Determine the [X, Y] coordinate at the center of the cell enclosing the given text.  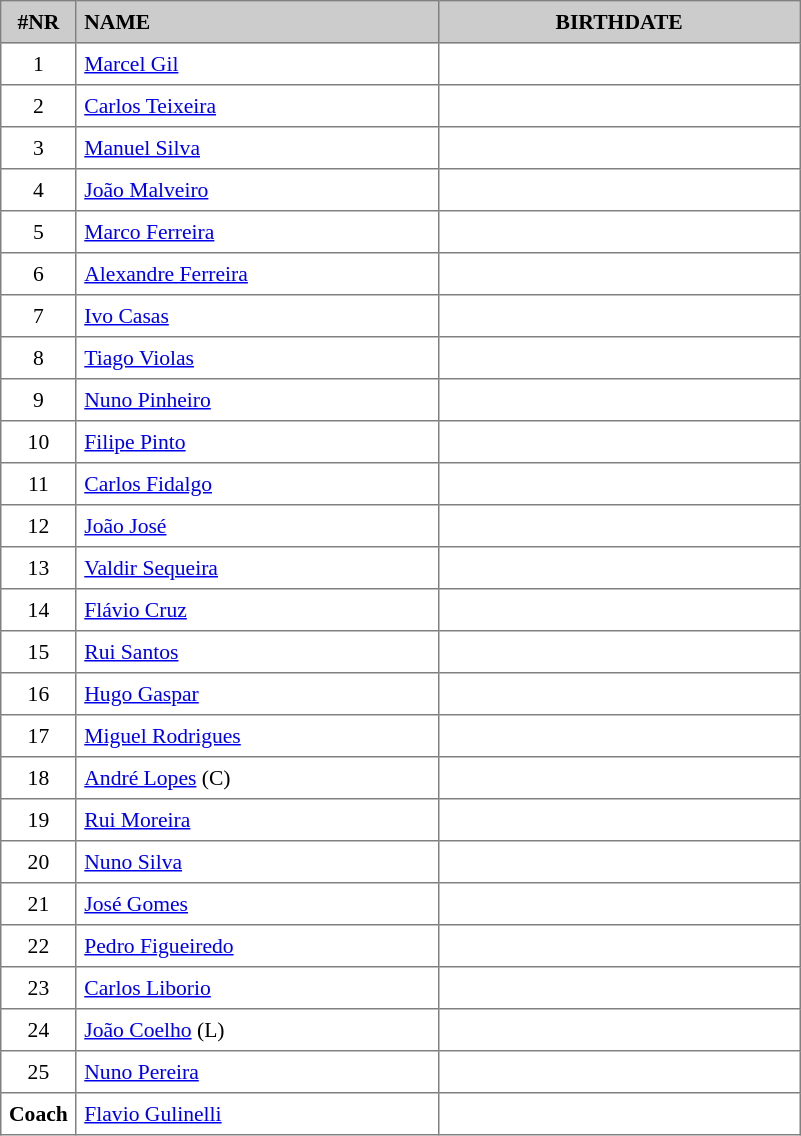
Carlos Teixeira [257, 106]
Nuno Pinheiro [257, 400]
Tiago Violas [257, 358]
20 [38, 862]
Marcel Gil [257, 64]
João Coelho (L) [257, 1030]
17 [38, 736]
19 [38, 820]
Valdir Sequeira [257, 568]
10 [38, 442]
Flávio Cruz [257, 610]
12 [38, 526]
Ivo Casas [257, 316]
Coach [38, 1114]
Nuno Silva [257, 862]
Nuno Pereira [257, 1072]
Pedro Figueiredo [257, 946]
18 [38, 778]
6 [38, 274]
Carlos Liborio [257, 988]
24 [38, 1030]
Hugo Gaspar [257, 694]
Flavio Gulinelli [257, 1114]
NAME [257, 22]
#NR [38, 22]
Miguel Rodrigues [257, 736]
BIRTHDATE [619, 22]
Rui Santos [257, 652]
Manuel Silva [257, 148]
7 [38, 316]
João José [257, 526]
Rui Moreira [257, 820]
11 [38, 484]
André Lopes (C) [257, 778]
4 [38, 190]
5 [38, 232]
25 [38, 1072]
8 [38, 358]
23 [38, 988]
14 [38, 610]
João Malveiro [257, 190]
22 [38, 946]
2 [38, 106]
16 [38, 694]
3 [38, 148]
Filipe Pinto [257, 442]
9 [38, 400]
15 [38, 652]
Marco Ferreira [257, 232]
13 [38, 568]
Alexandre Ferreira [257, 274]
21 [38, 904]
José Gomes [257, 904]
Carlos Fidalgo [257, 484]
1 [38, 64]
